Identify which cell holds the provided text, then report its [x, y] central coordinate. 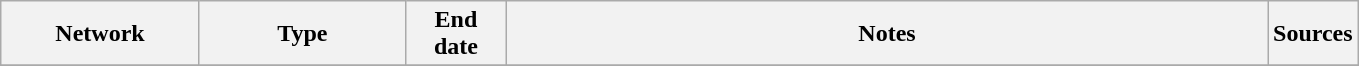
Sources [1314, 34]
Type [302, 34]
Network [100, 34]
End date [456, 34]
Notes [886, 34]
